Return [x, y] of the center of cell containing provided text 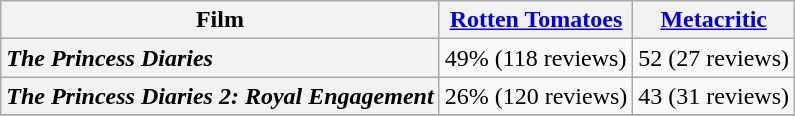
Film [220, 20]
The Princess Diaries 2: Royal Engagement [220, 96]
26% (120 reviews) [536, 96]
43 (31 reviews) [714, 96]
52 (27 reviews) [714, 58]
Metacritic [714, 20]
The Princess Diaries [220, 58]
Rotten Tomatoes [536, 20]
49% (118 reviews) [536, 58]
